Extract the (x, y) coordinate from the center of the cell holding the provided text.  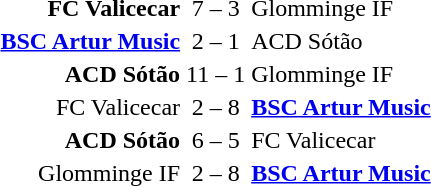
2 – 1 (216, 41)
11 – 1 (216, 74)
2 – 8 (216, 107)
6 – 5 (216, 140)
